Extract the [x, y] coordinate from the center of the cell holding the provided text.  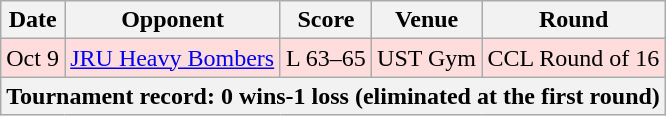
Tournament record: 0 wins-1 loss (eliminated at the first round) [334, 96]
JRU Heavy Bombers [173, 58]
Round [574, 20]
Date [33, 20]
Venue [427, 20]
L 63–65 [326, 58]
Oct 9 [33, 58]
UST Gym [427, 58]
Opponent [173, 20]
Score [326, 20]
CCL Round of 16 [574, 58]
